Scan for the cell matching the given text and deliver its [x, y] coordinate at center. 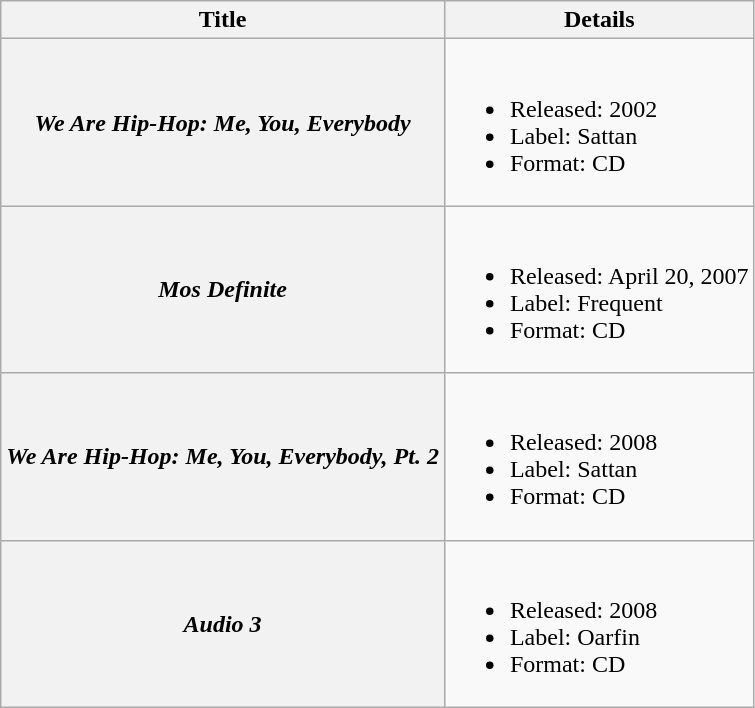
Details [599, 20]
Released: April 20, 2007Label: FrequentFormat: CD [599, 290]
Audio 3 [223, 624]
Title [223, 20]
Released: 2002Label: SattanFormat: CD [599, 122]
We Are Hip-Hop: Me, You, Everybody, Pt. 2 [223, 456]
We Are Hip-Hop: Me, You, Everybody [223, 122]
Mos Definite [223, 290]
Released: 2008Label: OarfinFormat: CD [599, 624]
Released: 2008Label: SattanFormat: CD [599, 456]
